Find where the given text appears and provide that cell's center as [X, Y] coordinate. 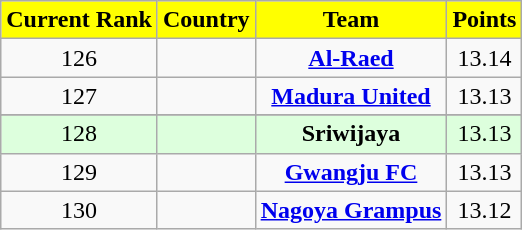
127 [80, 96]
Points [484, 20]
130 [80, 210]
129 [80, 172]
13.12 [484, 210]
Nagoya Grampus [351, 210]
Gwangju FC [351, 172]
Madura United [351, 96]
128 [80, 134]
Current Rank [80, 20]
13.14 [484, 58]
Team [351, 20]
Al-Raed [351, 58]
Country [206, 20]
126 [80, 58]
Sriwijaya [351, 134]
